Provide the [x, y] coordinate of the cell's center where the given text is located.  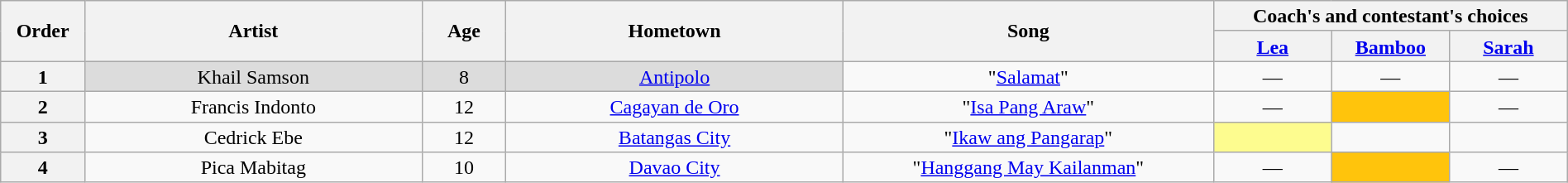
"Salamat" [1028, 76]
"Isa Pang Araw" [1028, 106]
Francis Indonto [253, 106]
Sarah [1508, 46]
Antipolo [675, 76]
Age [464, 31]
4 [43, 167]
Lea [1272, 46]
8 [464, 76]
Order [43, 31]
Pica Mabitag [253, 167]
Cedrick Ebe [253, 137]
Song [1028, 31]
Hometown [675, 31]
Bamboo [1391, 46]
3 [43, 137]
2 [43, 106]
Davao City [675, 167]
10 [464, 167]
Coach's and contestant's choices [1390, 17]
"Hanggang May Kailanman" [1028, 167]
"Ikaw ang Pangarap" [1028, 137]
Batangas City [675, 137]
1 [43, 76]
Khail Samson [253, 76]
Artist [253, 31]
Cagayan de Oro [675, 106]
